Search for the cell housing the specified text and yield its [x, y] center coordinate. 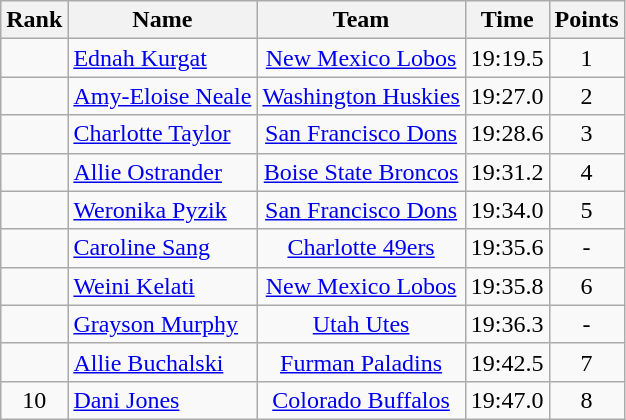
4 [586, 172]
19:27.0 [507, 96]
3 [586, 134]
19:35.8 [507, 286]
Charlotte Taylor [162, 134]
6 [586, 286]
19:31.2 [507, 172]
19:35.6 [507, 248]
Points [586, 20]
19:34.0 [507, 210]
10 [34, 400]
Colorado Buffalos [361, 400]
Charlotte 49ers [361, 248]
Time [507, 20]
19:42.5 [507, 362]
7 [586, 362]
Caroline Sang [162, 248]
Washington Huskies [361, 96]
2 [586, 96]
19:28.6 [507, 134]
Utah Utes [361, 324]
Team [361, 20]
Furman Paladins [361, 362]
Weini Kelati [162, 286]
Rank [34, 20]
Dani Jones [162, 400]
Allie Ostrander [162, 172]
1 [586, 58]
8 [586, 400]
19:47.0 [507, 400]
Boise State Broncos [361, 172]
5 [586, 210]
Ednah Kurgat [162, 58]
Name [162, 20]
19:36.3 [507, 324]
Amy-Eloise Neale [162, 96]
19:19.5 [507, 58]
Weronika Pyzik [162, 210]
Grayson Murphy [162, 324]
Allie Buchalski [162, 362]
